Output the (X, Y) coordinate of the center of the cell containing the given text.  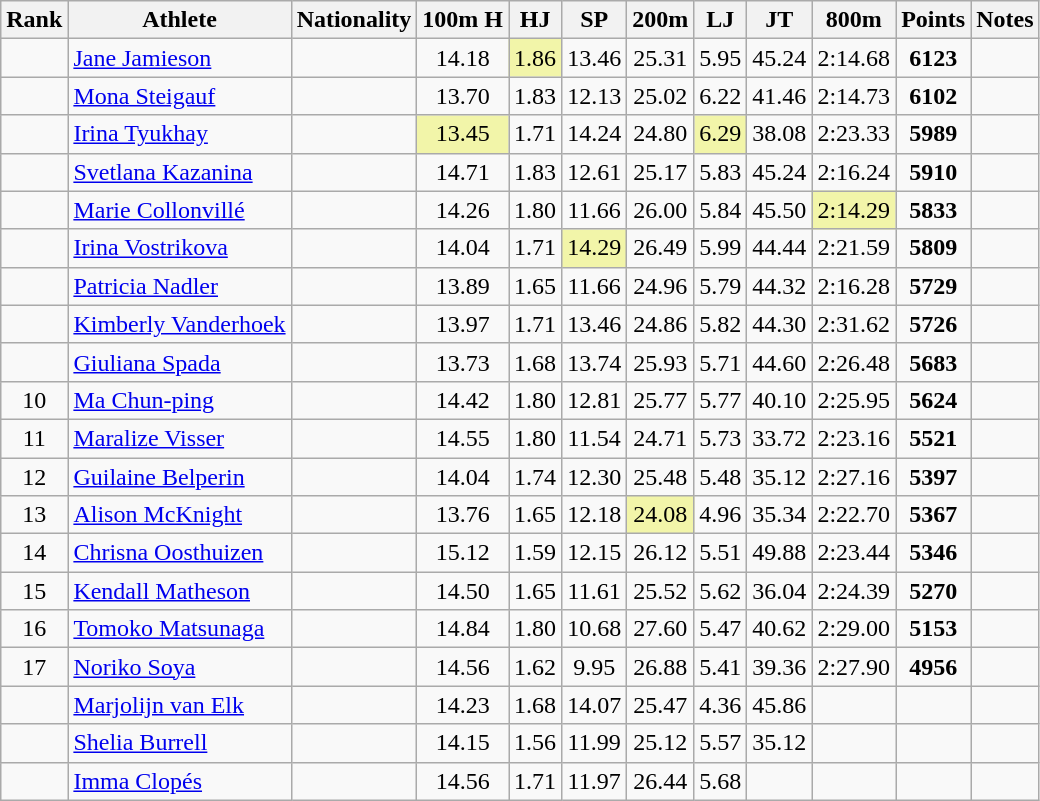
2:29.00 (854, 629)
10 (34, 400)
24.96 (660, 286)
2:14.73 (854, 96)
15.12 (463, 553)
12.30 (594, 477)
800m (854, 20)
14.07 (594, 705)
11 (34, 438)
Giuliana Spada (180, 362)
45.86 (780, 705)
Mona Steigauf (180, 96)
5.62 (720, 591)
5683 (934, 362)
24.08 (660, 515)
24.86 (660, 324)
13.74 (594, 362)
5989 (934, 134)
24.71 (660, 438)
Alison McKnight (180, 515)
14.55 (463, 438)
Points (934, 20)
2:14.29 (854, 210)
38.08 (780, 134)
41.46 (780, 96)
2:22.70 (854, 515)
24.80 (660, 134)
Imma Clopés (180, 781)
2:16.24 (854, 172)
13.45 (463, 134)
14.29 (594, 248)
5153 (934, 629)
17 (34, 667)
36.04 (780, 591)
Irina Vostrikova (180, 248)
40.62 (780, 629)
1.74 (536, 477)
44.32 (780, 286)
5809 (934, 248)
2:23.16 (854, 438)
26.44 (660, 781)
26.88 (660, 667)
2:23.44 (854, 553)
5.73 (720, 438)
11.99 (594, 743)
2:27.16 (854, 477)
5.84 (720, 210)
5521 (934, 438)
5.79 (720, 286)
13 (34, 515)
14.71 (463, 172)
1.86 (536, 58)
100m H (463, 20)
2:26.48 (854, 362)
5833 (934, 210)
25.12 (660, 743)
Chrisna Oosthuizen (180, 553)
1.59 (536, 553)
5270 (934, 591)
Noriko Soya (180, 667)
33.72 (780, 438)
5.83 (720, 172)
14.26 (463, 210)
2:31.62 (854, 324)
5.57 (720, 743)
15 (34, 591)
1.62 (536, 667)
6123 (934, 58)
25.02 (660, 96)
25.48 (660, 477)
13.97 (463, 324)
5346 (934, 553)
Guilaine Belperin (180, 477)
6.29 (720, 134)
26.49 (660, 248)
5.71 (720, 362)
14.23 (463, 705)
13.70 (463, 96)
39.36 (780, 667)
Athlete (180, 20)
45.50 (780, 210)
14.42 (463, 400)
25.77 (660, 400)
4.96 (720, 515)
44.60 (780, 362)
1.56 (536, 743)
200m (660, 20)
2:27.90 (854, 667)
12.15 (594, 553)
16 (34, 629)
5.48 (720, 477)
2:16.28 (854, 286)
40.10 (780, 400)
Nationality (354, 20)
14.84 (463, 629)
5.99 (720, 248)
Svetlana Kazanina (180, 172)
Notes (1005, 20)
Maralize Visser (180, 438)
9.95 (594, 667)
5.47 (720, 629)
49.88 (780, 553)
Kimberly Vanderhoek (180, 324)
Tomoko Matsunaga (180, 629)
5726 (934, 324)
12.61 (594, 172)
25.93 (660, 362)
Patricia Nadler (180, 286)
12.18 (594, 515)
5910 (934, 172)
44.30 (780, 324)
14 (34, 553)
4956 (934, 667)
4.36 (720, 705)
5.51 (720, 553)
Irina Tyukhay (180, 134)
25.17 (660, 172)
44.44 (780, 248)
11.54 (594, 438)
14.24 (594, 134)
13.73 (463, 362)
12 (34, 477)
2:21.59 (854, 248)
5.68 (720, 781)
14.50 (463, 591)
5.82 (720, 324)
2:23.33 (854, 134)
Jane Jamieson (180, 58)
5.41 (720, 667)
5.77 (720, 400)
5729 (934, 286)
Kendall Matheson (180, 591)
25.31 (660, 58)
Ma Chun-ping (180, 400)
27.60 (660, 629)
LJ (720, 20)
25.52 (660, 591)
5367 (934, 515)
26.12 (660, 553)
2:14.68 (854, 58)
14.15 (463, 743)
Rank (34, 20)
13.89 (463, 286)
12.13 (594, 96)
5624 (934, 400)
Shelia Burrell (180, 743)
5397 (934, 477)
12.81 (594, 400)
13.76 (463, 515)
11.97 (594, 781)
6102 (934, 96)
26.00 (660, 210)
10.68 (594, 629)
25.47 (660, 705)
2:25.95 (854, 400)
Marie Collonvillé (180, 210)
SP (594, 20)
JT (780, 20)
5.95 (720, 58)
14.18 (463, 58)
11.61 (594, 591)
HJ (536, 20)
Marjolijn van Elk (180, 705)
6.22 (720, 96)
35.34 (780, 515)
2:24.39 (854, 591)
